Extract the (x, y) coordinate from the center of the cell holding the provided text.  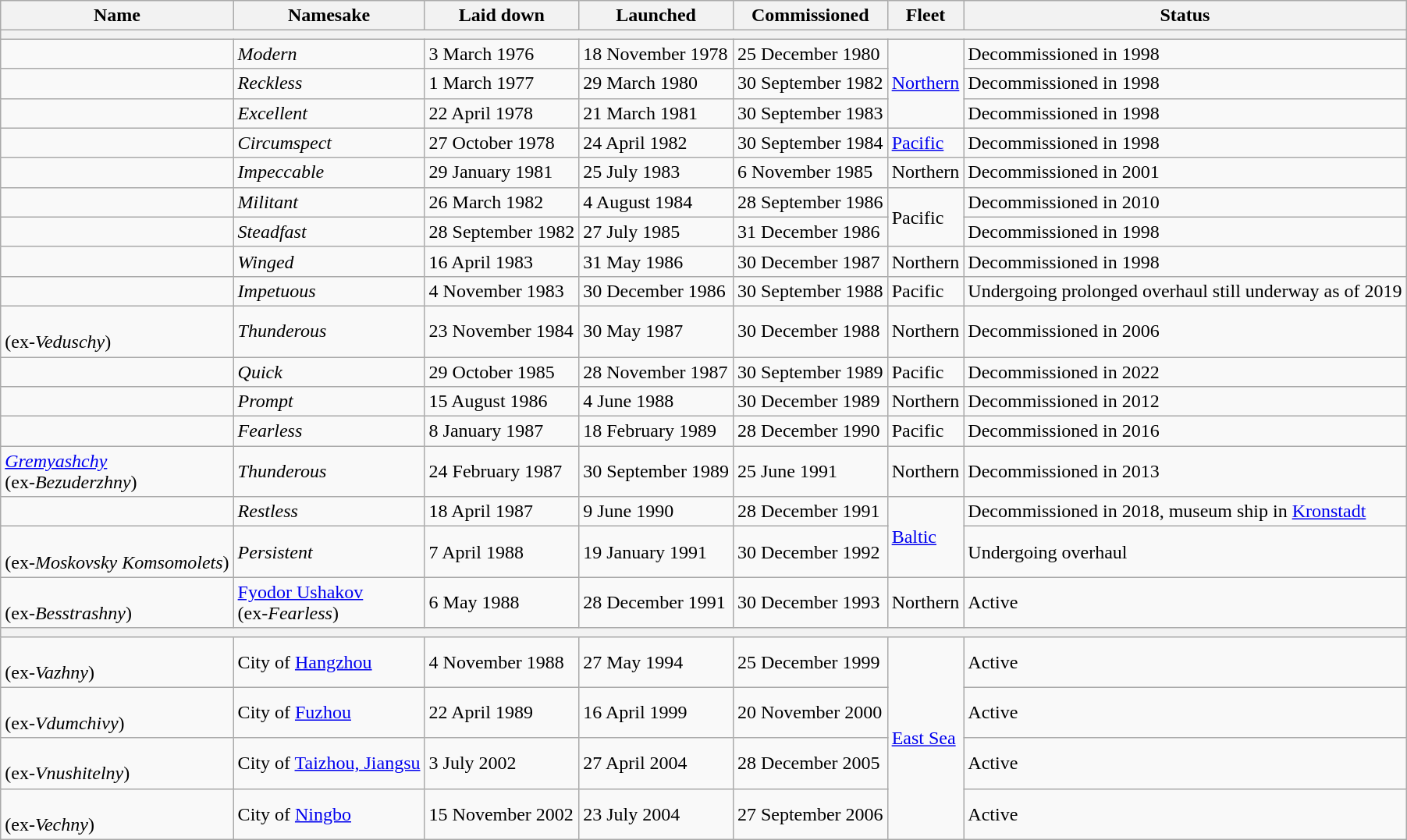
East Sea (926, 738)
Winged (329, 261)
Modern (329, 54)
30 September 1988 (810, 291)
28 September 1982 (502, 232)
16 April 1983 (502, 261)
Reckless (329, 83)
City of Hangzhou (329, 661)
29 October 1985 (502, 372)
27 October 1978 (502, 143)
3 July 2002 (502, 763)
30 December 1987 (810, 261)
30 December 1992 (810, 552)
Restless (329, 512)
8 January 1987 (502, 431)
15 August 1986 (502, 402)
29 March 1980 (656, 83)
Impeccable (329, 172)
Decommissioned in 2018, museum ship in Kronstadt (1185, 512)
Fearless (329, 431)
Launched (656, 16)
Decommissioned in 2013 (1185, 471)
20 November 2000 (810, 713)
23 November 1984 (502, 331)
7 April 1988 (502, 552)
27 July 1985 (656, 232)
Impetuous (329, 291)
Fleet (926, 16)
Undergoing overhaul (1185, 552)
Fyodor Ushakov (ex-Fearless) (329, 602)
4 August 1984 (656, 202)
19 January 1991 (656, 552)
28 December 1990 (810, 431)
Prompt (329, 402)
23 July 2004 (656, 814)
28 November 1987 (656, 372)
3 March 1976 (502, 54)
Persistent (329, 552)
Decommissioned in 2012 (1185, 402)
(ex-Vechny) (117, 814)
Namesake (329, 16)
Decommissioned in 2022 (1185, 372)
Baltic (926, 537)
27 April 2004 (656, 763)
Decommissioned in 2006 (1185, 331)
18 November 1978 (656, 54)
18 April 1987 (502, 512)
Name (117, 16)
18 February 1989 (656, 431)
1 March 1977 (502, 83)
30 May 1987 (656, 331)
Quick (329, 372)
31 December 1986 (810, 232)
27 May 1994 (656, 661)
25 December 1980 (810, 54)
30 December 1986 (656, 291)
30 December 1989 (810, 402)
Gremyashchy(ex-Bezuderzhny) (117, 471)
Steadfast (329, 232)
4 June 1988 (656, 402)
(ex-Besstrashny) (117, 602)
29 January 1981 (502, 172)
30 December 1988 (810, 331)
Decommissioned in 2001 (1185, 172)
31 May 1986 (656, 261)
16 April 1999 (656, 713)
Excellent (329, 113)
Militant (329, 202)
(ex-Moskovsky Komsomolets) (117, 552)
4 November 1988 (502, 661)
30 December 1993 (810, 602)
6 November 1985 (810, 172)
Status (1185, 16)
(ex-Veduschy) (117, 331)
30 September 1984 (810, 143)
25 June 1991 (810, 471)
Decommissioned in 2016 (1185, 431)
Undergoing prolonged overhaul still underway as of 2019 (1185, 291)
(ex-Vazhny) (117, 661)
22 April 1989 (502, 713)
Decommissioned in 2010 (1185, 202)
30 September 1982 (810, 83)
28 September 1986 (810, 202)
24 February 1987 (502, 471)
(ex-Vnushitelny) (117, 763)
27 September 2006 (810, 814)
15 November 2002 (502, 814)
City of Taizhou, Jiangsu (329, 763)
28 December 2005 (810, 763)
30 September 1983 (810, 113)
City of Fuzhou (329, 713)
21 March 1981 (656, 113)
9 June 1990 (656, 512)
26 March 1982 (502, 202)
City of Ningbo (329, 814)
(ex-Vdumchivy) (117, 713)
25 December 1999 (810, 661)
25 July 1983 (656, 172)
Laid down (502, 16)
4 November 1983 (502, 291)
22 April 1978 (502, 113)
Commissioned (810, 16)
Circumspect (329, 143)
6 May 1988 (502, 602)
24 April 1982 (656, 143)
